Determine the (X, Y) coordinate at the center of the cell enclosing the given text.  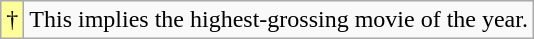
This implies the highest-grossing movie of the year. (279, 20)
† (12, 20)
